Return the (x, y) coordinate for the center point of the cell that contains the specified text.  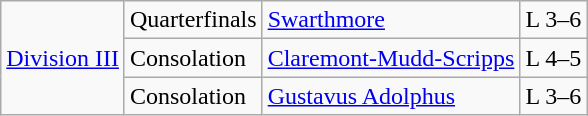
Division III (63, 58)
Swarthmore (391, 20)
Quarterfinals (193, 20)
L 4–5 (554, 58)
Gustavus Adolphus (391, 96)
Claremont-Mudd-Scripps (391, 58)
